Find where the given text appears and provide that cell's center as (X, Y) coordinate. 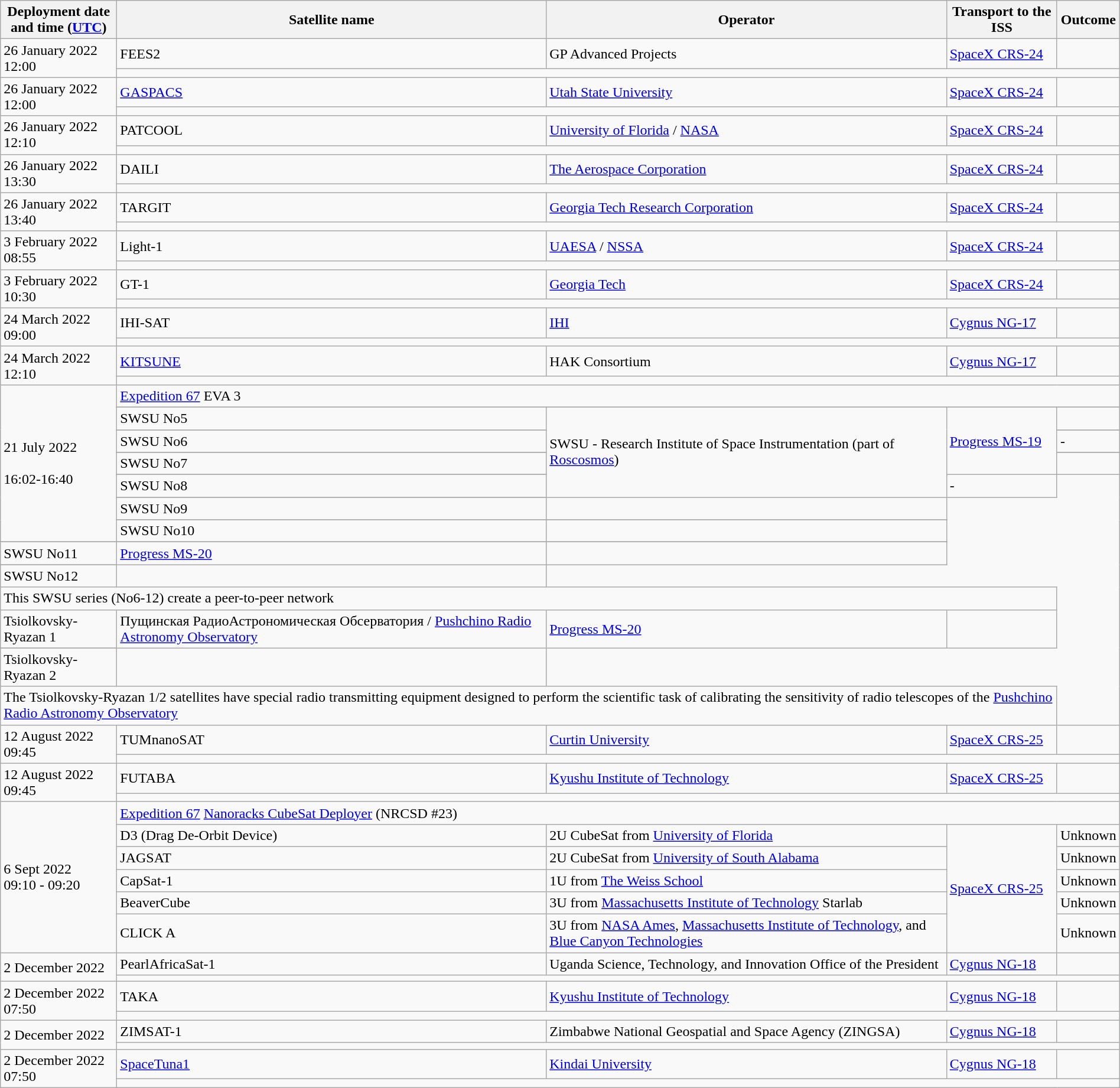
Uganda Science, Technology, and Innovation Office of the President (747, 964)
GP Advanced Projects (747, 54)
Expedition 67 Nanoracks CubeSat Deployer (NRCSD #23) (618, 813)
IHI (747, 323)
SWSU No8 (332, 486)
PATCOOL (332, 131)
Operator (747, 20)
CapSat-1 (332, 881)
GT-1 (332, 284)
Utah State University (747, 92)
SWSU No11 (59, 553)
Zimbabwe National Geospatial and Space Agency (ZINGSA) (747, 1031)
SWSU - Research Institute of Space Instrumentation (part of Roscosmos) (747, 452)
SpaceTuna1 (332, 1064)
Пущинская РадиоАстрономическая Обсерватория / Pushchino Radio Astronomy Observatory (332, 628)
TUMnanoSAT (332, 740)
FEES2 (332, 54)
26 January 2022 12:10 (59, 135)
3U from Massachusetts Institute of Technology Starlab (747, 903)
24 March 2022 09:00 (59, 327)
26 January 2022 13:30 (59, 174)
Georgia Tech (747, 284)
Georgia Tech Research Corporation (747, 207)
Outcome (1088, 20)
Progress MS-19 (1002, 441)
UAESA / NSSA (747, 246)
JAGSAT (332, 858)
IHI-SAT (332, 323)
Curtin University (747, 740)
Deployment dateand time (UTC) (59, 20)
Tsiolkovsky-Ryazan 2 (59, 667)
GASPACS (332, 92)
SWSU No7 (332, 464)
SWSU No6 (332, 441)
Expedition 67 EVA 3 (618, 396)
CLICK A (332, 933)
HAK Consortium (747, 361)
SWSU No9 (332, 509)
Kindai University (747, 1064)
DAILI (332, 169)
FUTABA (332, 778)
PearlAfricaSat-1 (332, 964)
The Aerospace Corporation (747, 169)
Light-1 (332, 246)
2U CubeSat from University of Florida (747, 835)
D3 (Drag De-Orbit Device) (332, 835)
24 March 2022 12:10 (59, 365)
3 February 2022 08:55 (59, 250)
2U CubeSat from University of South Alabama (747, 858)
This SWSU series (No6-12) create a peer-to-peer network (529, 598)
TARGIT (332, 207)
3 February 2022 10:30 (59, 288)
1U from The Weiss School (747, 881)
21 July 202216:02-16:40 (59, 463)
University of Florida / NASA (747, 131)
26 January 2022 13:40 (59, 211)
3U from NASA Ames, Massachusetts Institute of Technology, and Blue Canyon Technologies (747, 933)
Satellite name (332, 20)
SWSU No10 (332, 531)
6 Sept 202209:10 - 09:20 (59, 877)
SWSU No5 (332, 418)
TAKA (332, 996)
Tsiolkovsky-Ryazan 1 (59, 628)
BeaverCube (332, 903)
ZIMSAT-1 (332, 1031)
SWSU No12 (59, 576)
Transport to the ISS (1002, 20)
KITSUNE (332, 361)
